For the text-containing cell, return its midpoint in (X, Y) coordinate format. 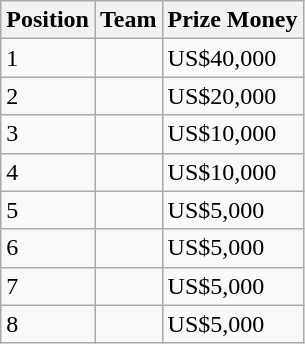
3 (48, 134)
Position (48, 20)
5 (48, 210)
Prize Money (232, 20)
US$20,000 (232, 96)
7 (48, 286)
1 (48, 58)
4 (48, 172)
US$40,000 (232, 58)
8 (48, 324)
6 (48, 248)
Team (128, 20)
2 (48, 96)
